Detect which cell encompasses the target text, then output its (x, y) center coordinate. 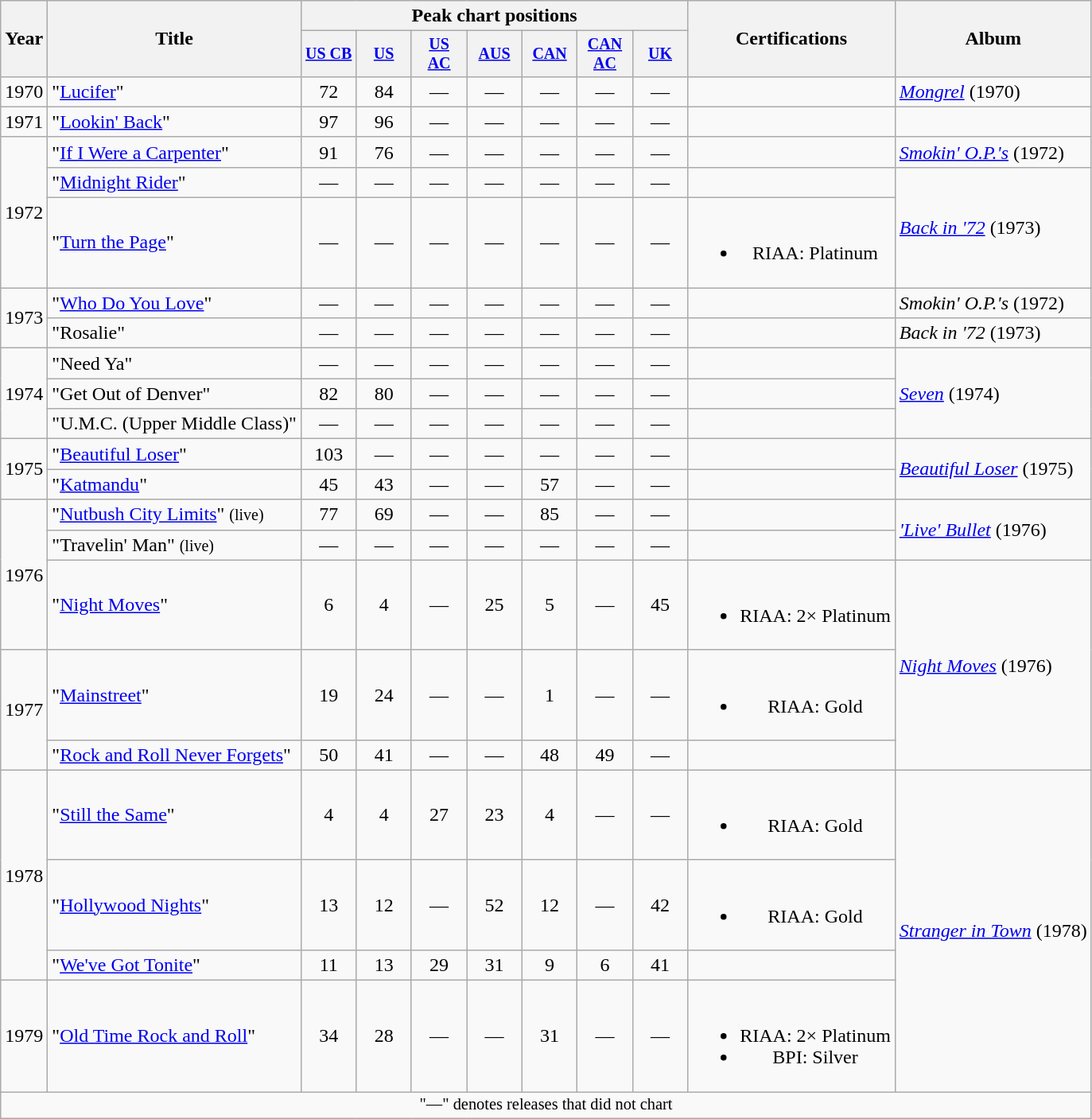
1972 (24, 212)
"Lucifer" (175, 91)
CANAC (604, 54)
91 (328, 152)
50 (328, 755)
42 (660, 905)
CAN (549, 54)
1970 (24, 91)
Certifications (792, 39)
"Turn the Page" (175, 243)
"We've Got Tonite" (175, 965)
1977 (24, 709)
48 (549, 755)
"Nutbush City Limits" (live) (175, 515)
76 (383, 152)
72 (328, 91)
RIAA: 2× PlatinumBPI: Silver (792, 1036)
1979 (24, 1036)
27 (439, 814)
"Midnight Rider" (175, 182)
80 (383, 394)
Mongrel (1970) (993, 91)
"U.M.C. (Upper Middle Class)" (175, 424)
"—" denotes releases that did not chart (546, 1105)
29 (439, 965)
US (383, 54)
1976 (24, 574)
34 (328, 1036)
Beautiful Loser (1975) (993, 469)
"Night Moves" (175, 604)
69 (383, 515)
5 (549, 604)
97 (328, 122)
"Rock and Roll Never Forgets" (175, 755)
"Mainstreet" (175, 695)
96 (383, 122)
1978 (24, 875)
9 (549, 965)
Seven (1974) (993, 394)
"Get Out of Denver" (175, 394)
57 (549, 484)
1975 (24, 469)
24 (383, 695)
"Travelin' Man" (live) (175, 545)
"Rosalie" (175, 333)
1 (549, 695)
Stranger in Town (1978) (993, 931)
"Who Do You Love" (175, 303)
"Old Time Rock and Roll" (175, 1036)
US CB (328, 54)
Night Moves (1976) (993, 665)
1973 (24, 318)
23 (495, 814)
RIAA: Platinum (792, 243)
49 (604, 755)
AUS (495, 54)
"Lookin' Back" (175, 122)
Album (993, 39)
85 (549, 515)
1974 (24, 394)
28 (383, 1036)
84 (383, 91)
RIAA: 2× Platinum (792, 604)
1971 (24, 122)
43 (383, 484)
19 (328, 695)
103 (328, 454)
82 (328, 394)
USAC (439, 54)
"Katmandu" (175, 484)
Title (175, 39)
"Still the Same" (175, 814)
11 (328, 965)
"Hollywood Nights" (175, 905)
52 (495, 905)
"Beautiful Loser" (175, 454)
"Need Ya" (175, 363)
Year (24, 39)
'Live' Bullet (1976) (993, 530)
Peak chart positions (494, 16)
77 (328, 515)
UK (660, 54)
"If I Were a Carpenter" (175, 152)
25 (495, 604)
